From the cell containing the given text, extract its center point as (X, Y) coordinate. 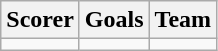
Scorer (40, 20)
Team (183, 20)
Goals (114, 20)
